Return [X, Y] of the center of cell containing provided text 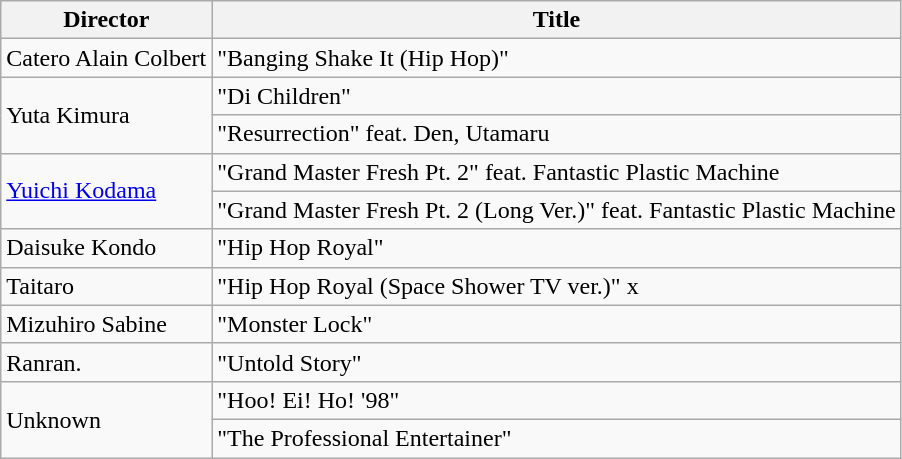
Mizuhiro Sabine [106, 324]
Yuta Kimura [106, 115]
"Grand Master Fresh Pt. 2 (Long Ver.)" feat. Fantastic Plastic Machine [556, 210]
"Resurrection" feat. Den, Utamaru [556, 134]
"Hoo! Ei! Ho! '98" [556, 400]
Unknown [106, 419]
"Hip Hop Royal" [556, 248]
"Banging Shake It (Hip Hop)" [556, 58]
Title [556, 20]
Yuichi Kodama [106, 191]
Ranran. [106, 362]
Taitaro [106, 286]
"The Professional Entertainer" [556, 438]
Daisuke Kondo [106, 248]
"Hip Hop Royal (Space Shower TV ver.)" x [556, 286]
Director [106, 20]
"Untold Story" [556, 362]
"Monster Lock" [556, 324]
"Di Children" [556, 96]
Catero Alain Colbert [106, 58]
"Grand Master Fresh Pt. 2" feat. Fantastic Plastic Machine [556, 172]
